Search for the cell housing the specified text and yield its [x, y] center coordinate. 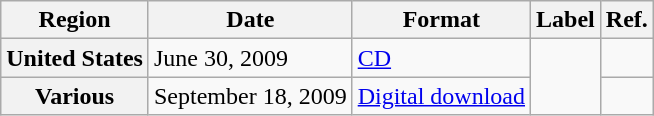
Label [566, 20]
June 30, 2009 [250, 58]
Format [441, 20]
Date [250, 20]
September 18, 2009 [250, 96]
Various [75, 96]
Region [75, 20]
United States [75, 58]
Digital download [441, 96]
Ref. [626, 20]
CD [441, 58]
